Locate the cell with the specified text and output its (X, Y) center coordinate. 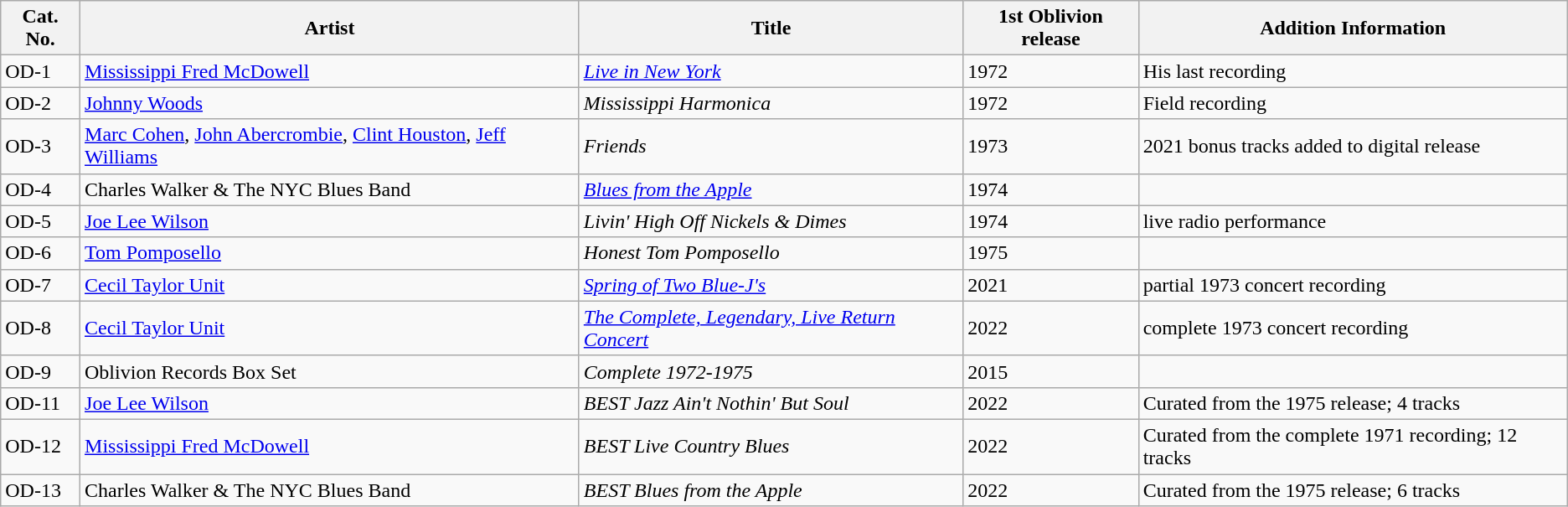
OD-8 (40, 329)
2021 (1050, 285)
OD-4 (40, 189)
BEST Live Country Blues (771, 446)
Title (771, 28)
Spring of Two Blue-J's (771, 285)
Oblivion Records Box Set (330, 371)
2015 (1050, 371)
Livin' High Off Nickels & Dimes (771, 221)
Marc Cohen, John Abercrombie, Clint Houston, Jeff Williams (330, 146)
1st Oblivion release (1050, 28)
Blues from the Apple (771, 189)
OD-7 (40, 285)
BEST Blues from the Apple (771, 490)
OD-5 (40, 221)
Addition Information (1353, 28)
partial 1973 concert recording (1353, 285)
Curated from the complete 1971 recording; 12 tracks (1353, 446)
OD-12 (40, 446)
1973 (1050, 146)
Tom Pomposello (330, 253)
OD-3 (40, 146)
Artist (330, 28)
OD-11 (40, 403)
live radio performance (1353, 221)
Field recording (1353, 103)
2021 bonus tracks added to digital release (1353, 146)
The Complete, Legendary, Live Return Concert (771, 329)
Honest Tom Pomposello (771, 253)
OD-6 (40, 253)
Cat. No. (40, 28)
Complete 1972-1975 (771, 371)
OD-9 (40, 371)
1975 (1050, 253)
BEST Jazz Ain't Nothin' But Soul (771, 403)
Live in New York (771, 71)
OD-2 (40, 103)
Curated from the 1975 release; 6 tracks (1353, 490)
complete 1973 concert recording (1353, 329)
Mississippi Harmonica (771, 103)
Friends (771, 146)
Curated from the 1975 release; 4 tracks (1353, 403)
Johnny Woods (330, 103)
His last recording (1353, 71)
OD-1 (40, 71)
OD-13 (40, 490)
